Pinpoint the cell where the given text exists, returning its [X, Y] midpoint coordinate. 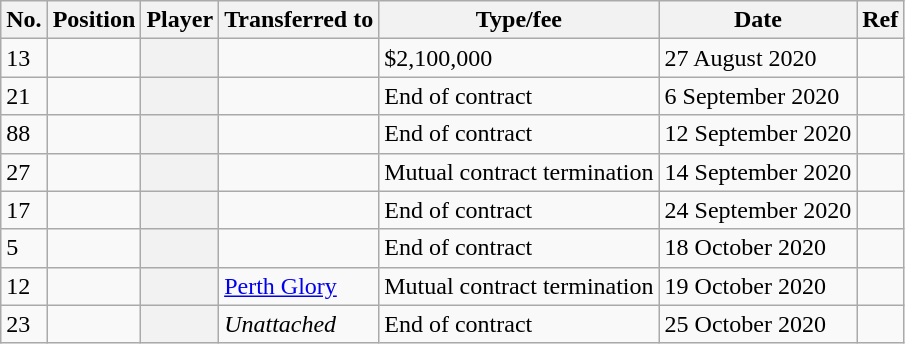
88 [24, 134]
Date [758, 20]
23 [24, 324]
12 [24, 286]
24 September 2020 [758, 210]
27 August 2020 [758, 58]
21 [24, 96]
Perth Glory [299, 286]
13 [24, 58]
17 [24, 210]
25 October 2020 [758, 324]
19 October 2020 [758, 286]
No. [24, 20]
14 September 2020 [758, 172]
Unattached [299, 324]
Player [180, 20]
6 September 2020 [758, 96]
Transferred to [299, 20]
$2,100,000 [519, 58]
Type/fee [519, 20]
12 September 2020 [758, 134]
18 October 2020 [758, 248]
Position [94, 20]
Ref [880, 20]
27 [24, 172]
5 [24, 248]
